Output the (X, Y) coordinate of the center of the cell containing the given text.  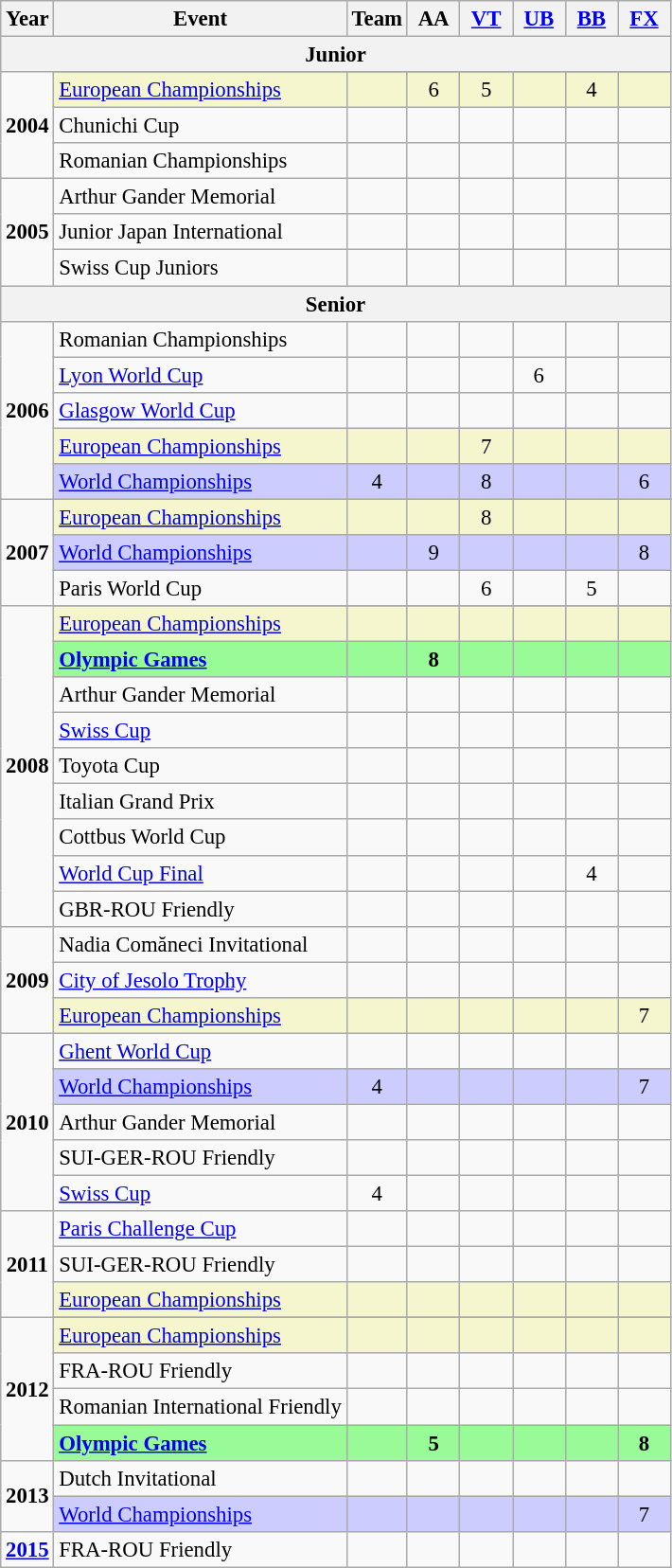
Cottbus World Cup (201, 838)
2015 (27, 1549)
GBR-ROU Friendly (201, 909)
FX (645, 19)
VT (486, 19)
2011 (27, 1265)
Romanian International Friendly (201, 1407)
Senior (336, 304)
2004 (27, 125)
Chunichi Cup (201, 126)
Glasgow World Cup (201, 410)
Ghent World Cup (201, 1051)
World Cup Final (201, 873)
Paris World Cup (201, 588)
Year (27, 19)
2008 (27, 766)
Italian Grand Prix (201, 802)
Lyon World Cup (201, 375)
UB (539, 19)
Junior (336, 55)
Dutch Invitational (201, 1478)
2005 (27, 233)
Event (201, 19)
Junior Japan International (201, 232)
9 (433, 553)
City of Jesolo Trophy (201, 980)
2007 (27, 553)
2012 (27, 1389)
Team (377, 19)
2010 (27, 1122)
2009 (27, 979)
AA (433, 19)
2006 (27, 410)
2013 (27, 1496)
Nadia Comăneci Invitational (201, 944)
BB (592, 19)
Swiss Cup Juniors (201, 268)
Paris Challenge Cup (201, 1229)
Toyota Cup (201, 766)
